Capture the cell that displays the provided text and extract its (X, Y) central coordinate. 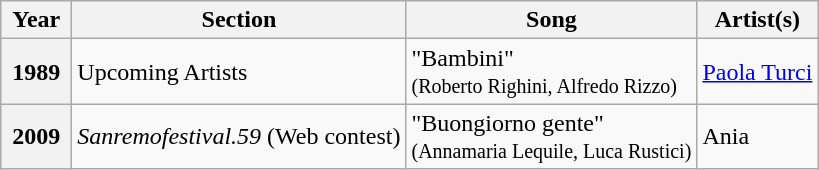
1989 (36, 72)
Upcoming Artists (239, 72)
Sanremofestival.59 (Web contest) (239, 136)
Section (239, 20)
"Buongiorno gente"(Annamaria Lequile, Luca Rustici) (552, 136)
Paola Turci (758, 72)
Ania (758, 136)
Year (36, 20)
2009 (36, 136)
Artist(s) (758, 20)
"Bambini"(Roberto Righini, Alfredo Rizzo) (552, 72)
Song (552, 20)
